Scan for the cell matching the given text and deliver its (X, Y) coordinate at center. 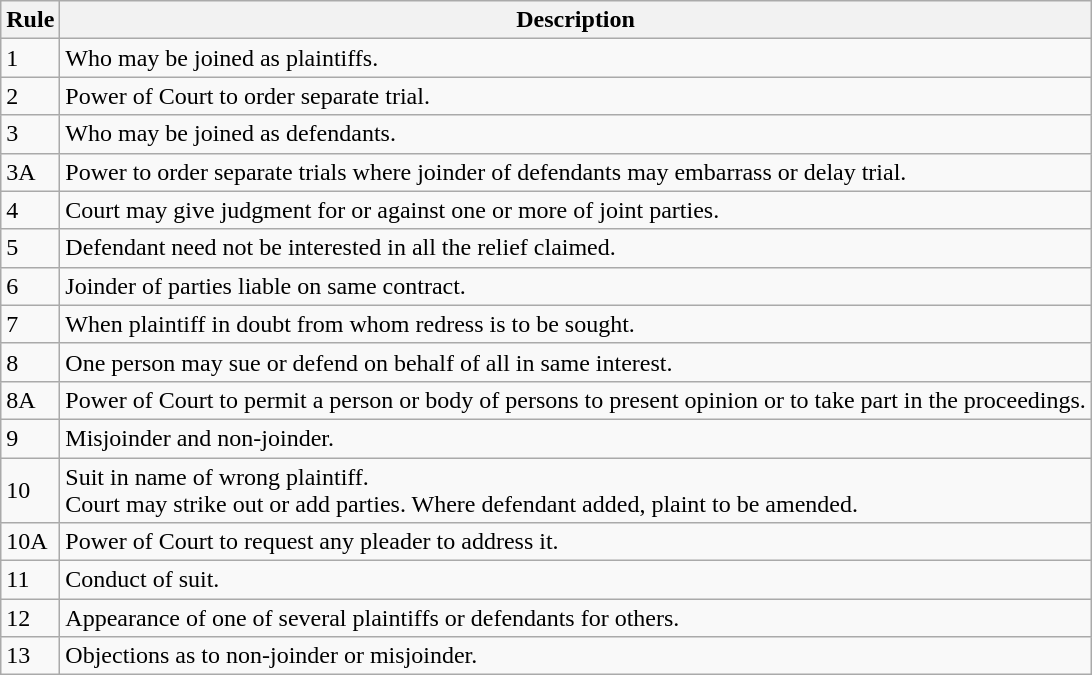
Joinder of parties liable on same contract. (576, 286)
9 (30, 438)
Description (576, 20)
Power of Court to order separate trial. (576, 96)
Suit in name of wrong plaintiff.Court may strike out or add parties. Where defendant added, plaint to be amended. (576, 490)
Who may be joined as defendants. (576, 134)
3A (30, 172)
One person may sue or defend on behalf of all in same interest. (576, 362)
6 (30, 286)
Misjoinder and non-joinder. (576, 438)
Conduct of suit. (576, 580)
3 (30, 134)
Power of Court to permit a person or body of persons to present opinion or to take part in the proceedings. (576, 400)
Defendant need not be interested in all the relief claimed. (576, 248)
8 (30, 362)
Court may give judgment for or against one or more of joint parties. (576, 210)
11 (30, 580)
Appearance of one of several plaintiffs or defendants for others. (576, 618)
10A (30, 542)
Power of Court to request any pleader to address it. (576, 542)
10 (30, 490)
13 (30, 656)
Who may be joined as plaintiffs. (576, 58)
8A (30, 400)
7 (30, 324)
Objections as to non-joinder or misjoinder. (576, 656)
Rule (30, 20)
5 (30, 248)
Power to order separate trials where joinder of defendants may embarrass or delay trial. (576, 172)
1 (30, 58)
2 (30, 96)
12 (30, 618)
4 (30, 210)
When plaintiff in doubt from whom redress is to be sought. (576, 324)
